Detect which cell encompasses the target text, then output its (x, y) center coordinate. 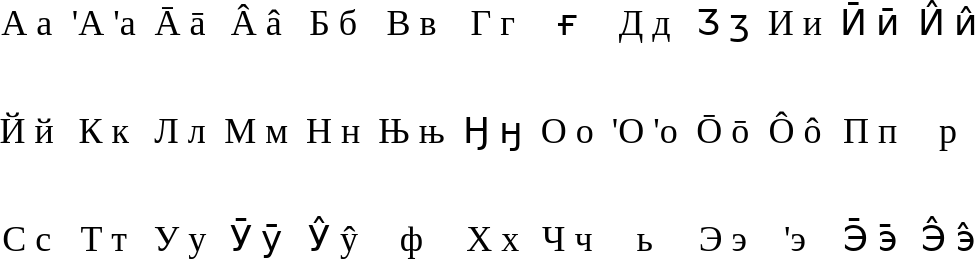
М м (256, 130)
Ӈ ӈ (492, 130)
П п (870, 130)
Њ њ (412, 130)
Л л (180, 130)
Ô ô (794, 130)
О о (567, 130)
К к (104, 130)
Ō ō (722, 130)
'О 'о (644, 130)
Н н (334, 130)
